Find where the given text appears and provide that cell's center as [x, y] coordinate. 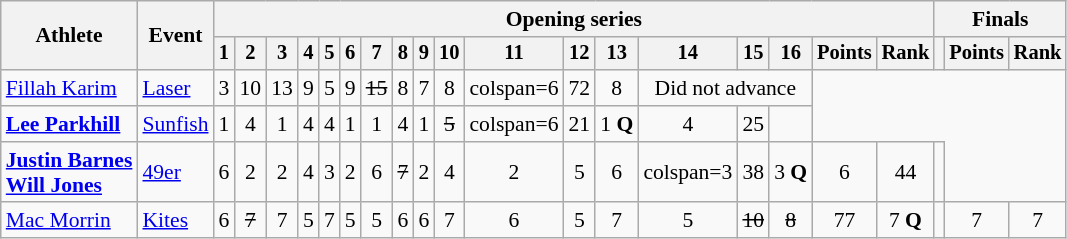
16 [790, 54]
21 [580, 124]
Sunfish [175, 124]
Mac Morrin [70, 221]
77 [844, 221]
colspan=3 [688, 172]
Kites [175, 221]
14 [688, 54]
38 [753, 172]
Lee Parkhill [70, 124]
7 Q [906, 221]
49er [175, 172]
72 [580, 88]
44 [906, 172]
25 [753, 124]
Event [175, 36]
Did not advance [725, 88]
Opening series [574, 19]
Finals [1000, 19]
Laser [175, 88]
Athlete [70, 36]
Justin BarnesWill Jones [70, 172]
1 Q [616, 124]
Fillah Karim [70, 88]
3 Q [790, 172]
11 [514, 54]
12 [580, 54]
